Search for the cell housing the specified text and yield its [X, Y] center coordinate. 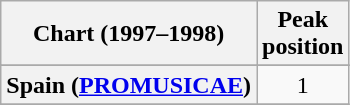
1 [303, 85]
Spain (PROMUSICAE) [129, 85]
Peakposition [303, 34]
Chart (1997–1998) [129, 34]
